Return the [X, Y] coordinate for the center point of the cell that contains the specified text.  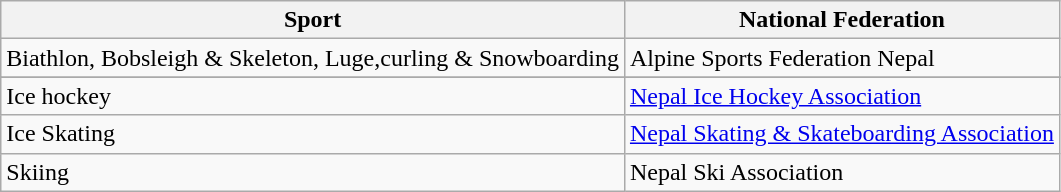
Nepal Ice Hockey Association [842, 96]
Nepal Skating & Skateboarding Association [842, 134]
Biathlon, Bobsleigh & Skeleton, Luge,curling & Snowboarding [313, 58]
Nepal Ski Association [842, 172]
Alpine Sports Federation Nepal [842, 58]
Ice Skating [313, 134]
Sport [313, 20]
National Federation [842, 20]
Skiing [313, 172]
Ice hockey [313, 96]
